Detect which cell encompasses the target text, then output its [X, Y] center coordinate. 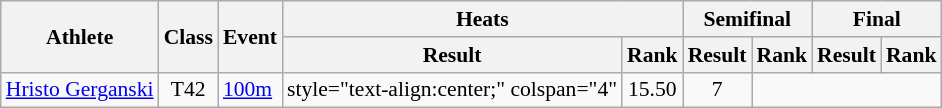
Heats [482, 19]
Final [876, 19]
Event [250, 36]
100m [250, 90]
Hristo Gerganski [80, 90]
style="text-align:center;" colspan="4" [452, 90]
T42 [188, 90]
7 [718, 90]
Class [188, 36]
Athlete [80, 36]
15.50 [652, 90]
Semifinal [748, 19]
